Return (x, y) of the center of cell containing provided text 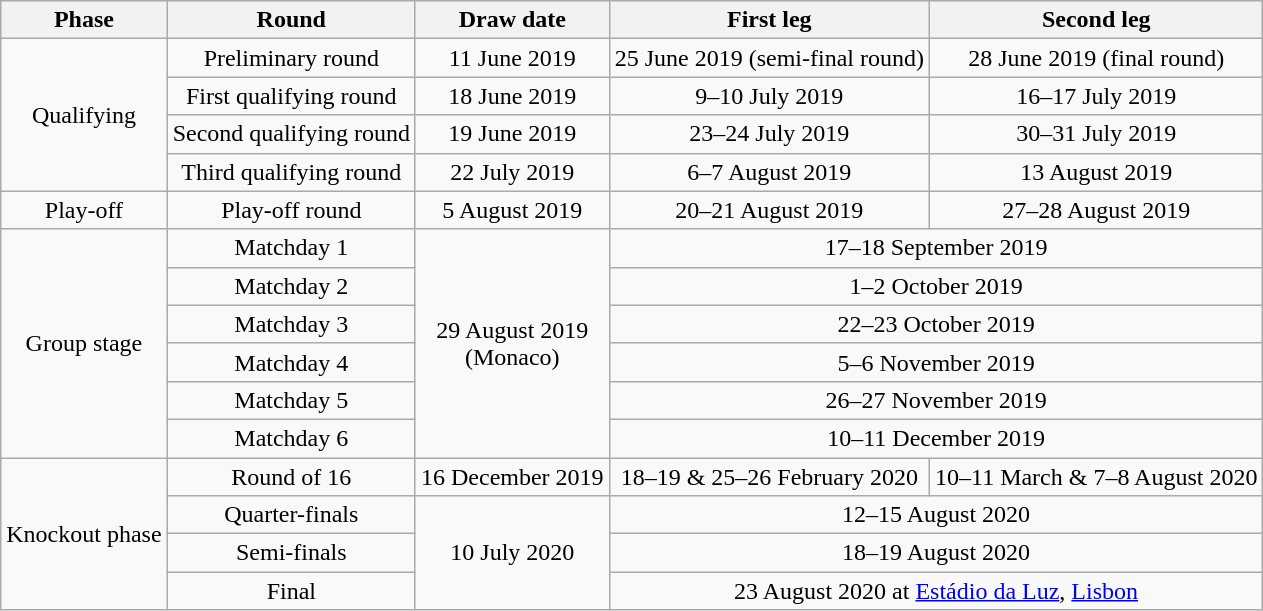
10–11 March & 7–8 August 2020 (1096, 477)
Matchday 3 (291, 324)
22–23 October 2019 (936, 324)
9–10 July 2019 (769, 96)
29 August 2019(Monaco) (512, 343)
Final (291, 591)
16–17 July 2019 (1096, 96)
Phase (84, 20)
1–2 October 2019 (936, 286)
Second qualifying round (291, 134)
18 June 2019 (512, 96)
Third qualifying round (291, 172)
28 June 2019 (final round) (1096, 58)
5–6 November 2019 (936, 362)
Second leg (1096, 20)
5 August 2019 (512, 210)
13 August 2019 (1096, 172)
Knockout phase (84, 534)
Quarter-finals (291, 515)
Round (291, 20)
10 July 2020 (512, 553)
Preliminary round (291, 58)
11 June 2019 (512, 58)
Matchday 6 (291, 438)
Semi-finals (291, 553)
12–15 August 2020 (936, 515)
22 July 2019 (512, 172)
17–18 September 2019 (936, 248)
Matchday 2 (291, 286)
20–21 August 2019 (769, 210)
Play-off round (291, 210)
6–7 August 2019 (769, 172)
23 August 2020 at Estádio da Luz, Lisbon (936, 591)
Matchday 5 (291, 400)
Play-off (84, 210)
25 June 2019 (semi-final round) (769, 58)
10–11 December 2019 (936, 438)
First leg (769, 20)
Draw date (512, 20)
19 June 2019 (512, 134)
26–27 November 2019 (936, 400)
Qualifying (84, 115)
Round of 16 (291, 477)
30–31 July 2019 (1096, 134)
23–24 July 2019 (769, 134)
18–19 August 2020 (936, 553)
27–28 August 2019 (1096, 210)
18–19 & 25–26 February 2020 (769, 477)
First qualifying round (291, 96)
16 December 2019 (512, 477)
Matchday 4 (291, 362)
Matchday 1 (291, 248)
Group stage (84, 343)
